Identify which cell holds the provided text, then report its [x, y] central coordinate. 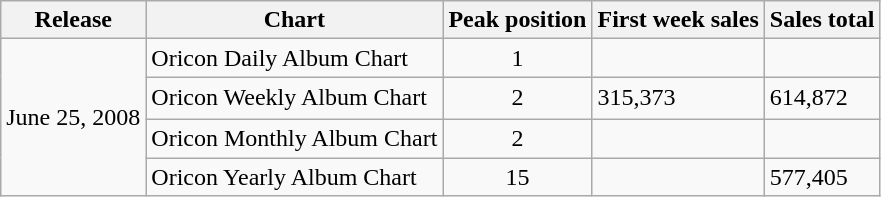
Oricon Yearly Album Chart [294, 177]
315,373 [678, 98]
First week sales [678, 20]
June 25, 2008 [74, 118]
Oricon Daily Album Chart [294, 58]
Sales total [822, 20]
Oricon Monthly Album Chart [294, 138]
1 [518, 58]
Oricon Weekly Album Chart [294, 98]
15 [518, 177]
577,405 [822, 177]
Chart [294, 20]
Release [74, 20]
614,872 [822, 98]
Peak position [518, 20]
